Pinpoint the cell where the given text exists, returning its [X, Y] midpoint coordinate. 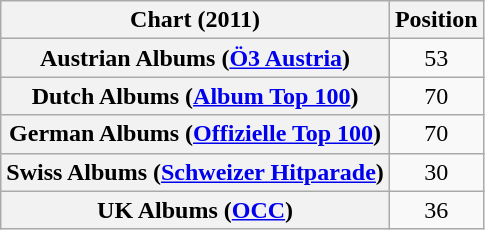
30 [436, 172]
UK Albums (OCC) [196, 210]
Position [436, 20]
36 [436, 210]
53 [436, 58]
German Albums (Offizielle Top 100) [196, 134]
Austrian Albums (Ö3 Austria) [196, 58]
Dutch Albums (Album Top 100) [196, 96]
Swiss Albums (Schweizer Hitparade) [196, 172]
Chart (2011) [196, 20]
